Extract the [x, y] coordinate from the center of the cell holding the provided text.  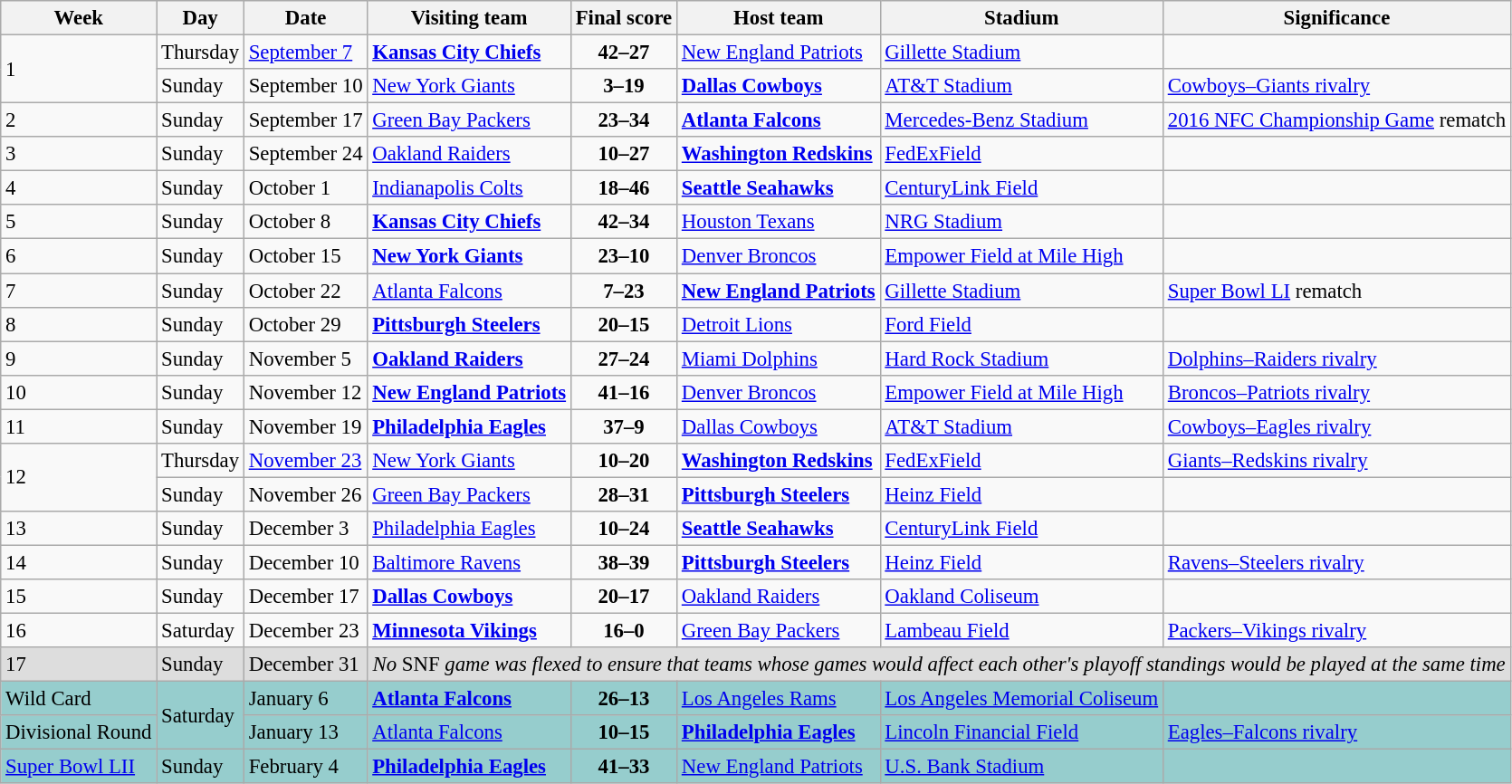
3–19 [623, 86]
Significance [1336, 18]
10 [79, 392]
41–33 [623, 767]
December 23 [305, 631]
December 10 [305, 562]
Dolphins–Raiders rivalry [1336, 359]
3 [79, 154]
11 [79, 426]
28–31 [623, 494]
Oakland Coliseum [1021, 597]
November 26 [305, 494]
18–46 [623, 188]
September 24 [305, 154]
16 [79, 631]
January 13 [305, 732]
13 [79, 529]
15 [79, 597]
10–24 [623, 529]
October 15 [305, 256]
7–23 [623, 291]
14 [79, 562]
February 4 [305, 767]
37–9 [623, 426]
4 [79, 188]
Date [305, 18]
December 31 [305, 664]
Houston Texans [779, 222]
16–0 [623, 631]
38–39 [623, 562]
Eagles–Falcons rivalry [1336, 732]
9 [79, 359]
Indianapolis Colts [469, 188]
November 19 [305, 426]
42–34 [623, 222]
41–16 [623, 392]
27–24 [623, 359]
Divisional Round [79, 732]
20–15 [623, 324]
17 [79, 664]
U.S. Bank Stadium [1021, 767]
Final score [623, 18]
2 [79, 120]
No SNF game was flexed to ensure that teams whose games would affect each other's playoff standings would be played at the same time [939, 664]
12 [79, 478]
Cowboys–Giants rivalry [1336, 86]
Super Bowl LII [79, 767]
6 [79, 256]
October 1 [305, 188]
November 23 [305, 461]
Super Bowl LI rematch [1336, 291]
23–34 [623, 120]
September 17 [305, 120]
Hard Rock Stadium [1021, 359]
5 [79, 222]
Lambeau Field [1021, 631]
Lincoln Financial Field [1021, 732]
10–15 [623, 732]
Los Angeles Rams [779, 699]
Baltimore Ravens [469, 562]
Miami Dolphins [779, 359]
Visiting team [469, 18]
NRG Stadium [1021, 222]
Day [201, 18]
January 6 [305, 699]
Ford Field [1021, 324]
10–27 [623, 154]
December 17 [305, 597]
November 5 [305, 359]
2016 NFC Championship Game rematch [1336, 120]
Wild Card [79, 699]
September 7 [305, 53]
Mercedes-Benz Stadium [1021, 120]
Cowboys–Eagles rivalry [1336, 426]
Host team [779, 18]
8 [79, 324]
Los Angeles Memorial Coliseum [1021, 699]
Ravens–Steelers rivalry [1336, 562]
Minnesota Vikings [469, 631]
September 10 [305, 86]
December 3 [305, 529]
November 12 [305, 392]
Giants–Redskins rivalry [1336, 461]
Stadium [1021, 18]
42–27 [623, 53]
Detroit Lions [779, 324]
26–13 [623, 699]
10–20 [623, 461]
20–17 [623, 597]
1 [79, 69]
October 8 [305, 222]
Week [79, 18]
7 [79, 291]
October 22 [305, 291]
Packers–Vikings rivalry [1336, 631]
October 29 [305, 324]
23–10 [623, 256]
Broncos–Patriots rivalry [1336, 392]
